Return the [X, Y] coordinate for the center point of the cell that contains the specified text.  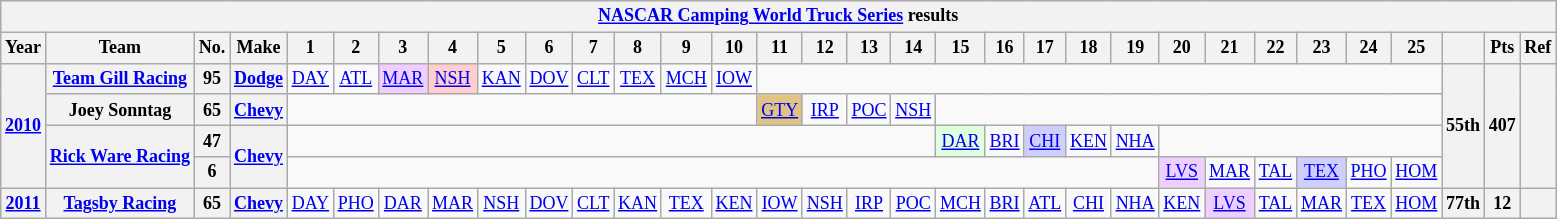
407 [1502, 126]
47 [212, 140]
Pts [1502, 48]
10 [734, 48]
Year [24, 48]
4 [453, 48]
18 [1089, 48]
Dodge [259, 78]
11 [780, 48]
2011 [24, 204]
No. [212, 48]
7 [594, 48]
2010 [24, 126]
1 [310, 48]
2 [356, 48]
14 [914, 48]
5 [501, 48]
13 [869, 48]
9 [686, 48]
GTY [780, 110]
Team Gill Racing [120, 78]
Ref [1538, 48]
3 [403, 48]
Team [120, 48]
Tagsby Racing [120, 204]
Rick Ware Racing [120, 156]
55th [1464, 126]
25 [1416, 48]
77th [1464, 204]
22 [1275, 48]
Joey Sonntag [120, 110]
15 [961, 48]
23 [1322, 48]
16 [1004, 48]
24 [1368, 48]
8 [638, 48]
21 [1230, 48]
19 [1135, 48]
NASCAR Camping World Truck Series results [778, 16]
20 [1182, 48]
95 [212, 78]
17 [1045, 48]
Make [259, 48]
